For the text-containing cell, return its midpoint in [x, y] coordinate format. 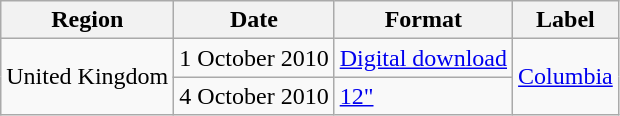
Digital download [423, 58]
Region [88, 20]
Columbia [566, 77]
Date [254, 20]
4 October 2010 [254, 96]
Format [423, 20]
United Kingdom [88, 77]
1 October 2010 [254, 58]
Label [566, 20]
12" [423, 96]
